For the text-containing cell, return its midpoint in [X, Y] coordinate format. 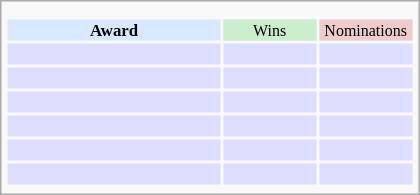
Nominations [366, 30]
Wins [270, 30]
Award [114, 30]
